From the cell containing the given text, extract its center point as (x, y) coordinate. 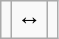
↔ (30, 20)
